Extract the [x, y] coordinate from the center of the cell holding the provided text.  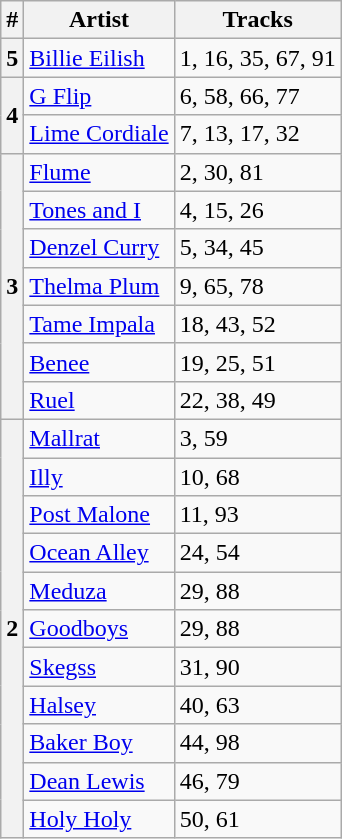
4, 15, 26 [258, 210]
3, 59 [258, 438]
Billie Eilish [99, 58]
24, 54 [258, 553]
Artist [99, 20]
G Flip [99, 96]
3 [12, 286]
11, 93 [258, 515]
19, 25, 51 [258, 362]
44, 98 [258, 743]
5, 34, 45 [258, 248]
Ruel [99, 400]
Illy [99, 477]
10, 68 [258, 477]
5 [12, 58]
Denzel Curry [99, 248]
Goodboys [99, 629]
9, 65, 78 [258, 286]
31, 90 [258, 667]
Holy Holy [99, 819]
Meduza [99, 591]
7, 13, 17, 32 [258, 134]
18, 43, 52 [258, 324]
2 [12, 628]
40, 63 [258, 705]
Thelma Plum [99, 286]
46, 79 [258, 781]
Flume [99, 172]
Halsey [99, 705]
50, 61 [258, 819]
Tracks [258, 20]
2, 30, 81 [258, 172]
6, 58, 66, 77 [258, 96]
Baker Boy [99, 743]
Mallrat [99, 438]
4 [12, 115]
Tame Impala [99, 324]
Ocean Alley [99, 553]
Lime Cordiale [99, 134]
Tones and I [99, 210]
22, 38, 49 [258, 400]
Dean Lewis [99, 781]
Post Malone [99, 515]
# [12, 20]
1, 16, 35, 67, 91 [258, 58]
Skegss [99, 667]
Benee [99, 362]
